Search for the cell housing the specified text and yield its (x, y) center coordinate. 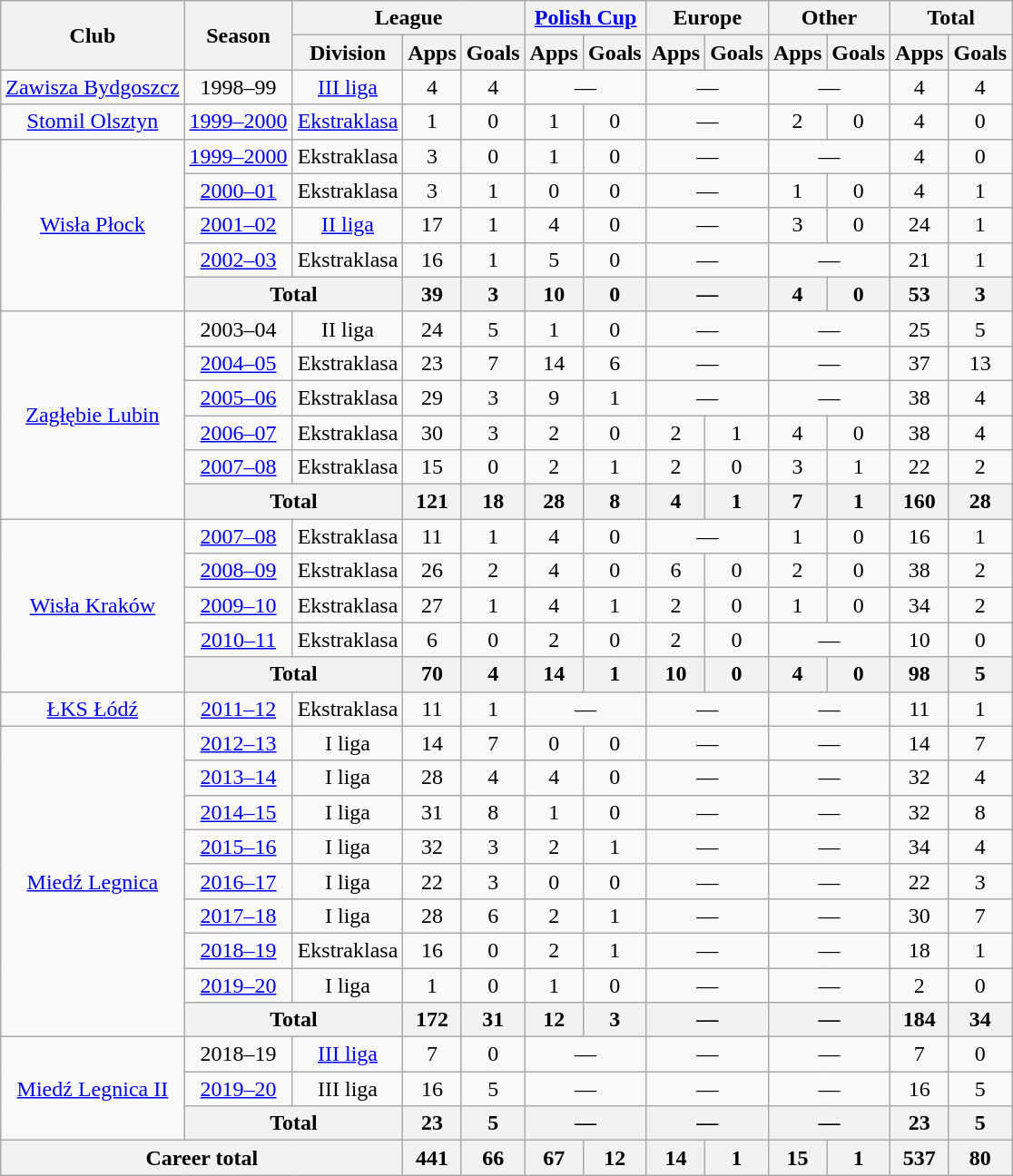
17 (432, 225)
37 (920, 363)
2001–02 (238, 225)
Career total (202, 1158)
Zawisza Bydgoszcz (93, 87)
67 (554, 1158)
Miedź Legnica II (93, 1089)
121 (432, 502)
ŁKS Łódź (93, 709)
2009–10 (238, 605)
98 (920, 674)
2006–07 (238, 433)
172 (432, 1020)
Europe (707, 18)
2005–06 (238, 397)
1998–99 (238, 87)
2016–17 (238, 881)
2010–11 (238, 640)
80 (980, 1158)
2011–12 (238, 709)
2012–13 (238, 743)
39 (432, 294)
Division (348, 53)
Wisła Kraków (93, 605)
2008–09 (238, 571)
Zagłębie Lubin (93, 415)
184 (920, 1020)
League (408, 18)
27 (432, 605)
441 (432, 1158)
2014–15 (238, 812)
Miedź Legnica (93, 882)
Wisła Płock (93, 225)
537 (920, 1158)
21 (920, 260)
2003–04 (238, 328)
13 (980, 363)
Polish Cup (585, 18)
70 (432, 674)
Other (829, 18)
160 (920, 502)
25 (920, 328)
29 (432, 397)
Club (93, 35)
Stomil Olsztyn (93, 122)
Season (238, 35)
26 (432, 571)
2013–14 (238, 778)
2017–18 (238, 916)
2000–01 (238, 191)
53 (920, 294)
66 (493, 1158)
2015–16 (238, 847)
2002–03 (238, 260)
2004–05 (238, 363)
9 (554, 397)
